Scan for the cell matching the given text and deliver its [X, Y] coordinate at center. 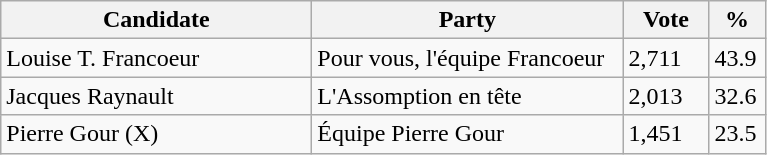
1,451 [666, 134]
% [737, 20]
2,711 [666, 58]
Jacques Raynault [156, 96]
Pour vous, l'équipe Francoeur [468, 58]
2,013 [666, 96]
L'Assomption en tête [468, 96]
23.5 [737, 134]
Équipe Pierre Gour [468, 134]
Louise T. Francoeur [156, 58]
Party [468, 20]
Candidate [156, 20]
Vote [666, 20]
Pierre Gour (X) [156, 134]
32.6 [737, 96]
43.9 [737, 58]
